For the text-containing cell, return its midpoint in (X, Y) coordinate format. 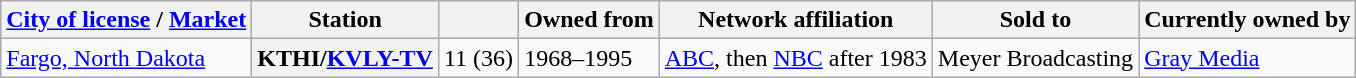
Currently owned by (1248, 20)
Meyer Broadcasting (1035, 58)
Sold to (1035, 20)
Fargo, North Dakota (126, 58)
ABC, then NBC after 1983 (796, 58)
City of license / Market (126, 20)
1968–1995 (590, 58)
11 (36) (478, 58)
Network affiliation (796, 20)
Station (346, 20)
KTHI/KVLY-TV (346, 58)
Owned from (590, 20)
Gray Media (1248, 58)
